Determine the (X, Y) coordinate at the center of the cell enclosing the given text.  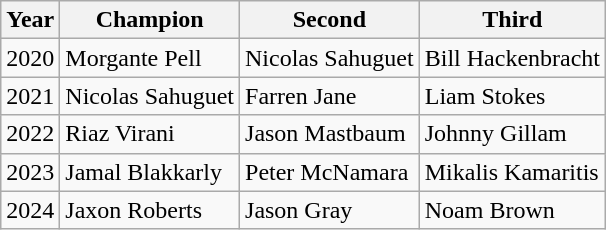
Year (30, 20)
2021 (30, 96)
2022 (30, 134)
Noam Brown (512, 210)
Champion (150, 20)
Jason Mastbaum (330, 134)
2024 (30, 210)
Jaxon Roberts (150, 210)
Third (512, 20)
2023 (30, 172)
Mikalis Kamaritis (512, 172)
Liam Stokes (512, 96)
Jamal Blakkarly (150, 172)
Johnny Gillam (512, 134)
2020 (30, 58)
Bill Hackenbracht (512, 58)
Second (330, 20)
Jason Gray (330, 210)
Peter McNamara (330, 172)
Riaz Virani (150, 134)
Morgante Pell (150, 58)
Farren Jane (330, 96)
